Capture the cell that displays the provided text and extract its (x, y) central coordinate. 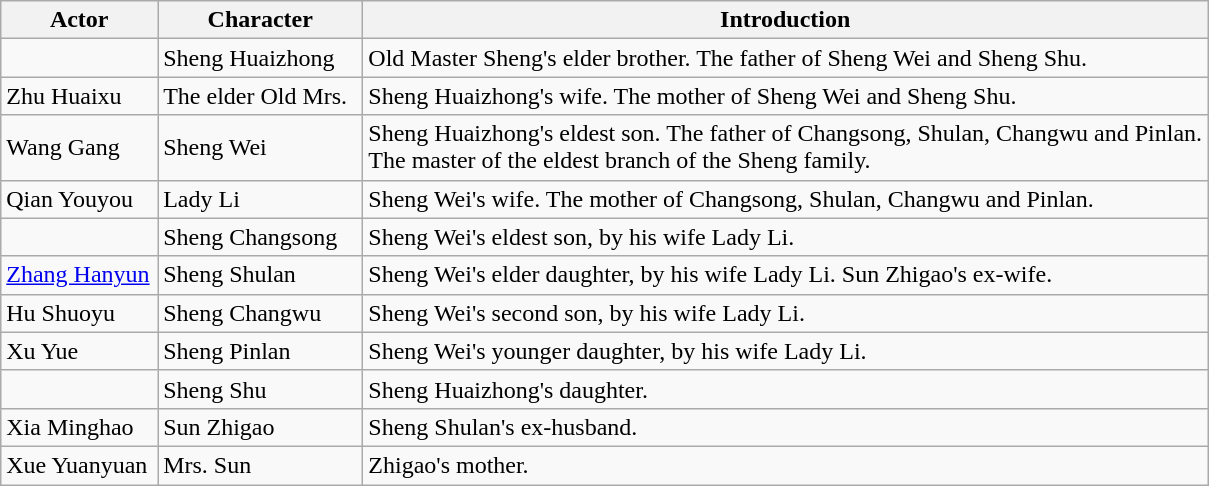
Sheng Wei's wife. The mother of Changsong, Shulan, Changwu and Pinlan. (786, 199)
Sheng Pinlan (260, 351)
Sheng Wei's second son, by his wife Lady Li. (786, 313)
Sheng Shulan (260, 275)
Actor (80, 20)
Zhang Hanyun (80, 275)
Zhigao's mother. (786, 465)
Introduction (786, 20)
Sheng Shulan's ex-husband. (786, 427)
Sheng Huaizhong's eldest son. The father of Changsong, Shulan, Changwu and Pinlan. The master of the eldest branch of the Sheng family. (786, 148)
The elder Old Mrs. (260, 96)
Sheng Huaizhong's wife. The mother of Sheng Wei and Sheng Shu. (786, 96)
Old Master Sheng's elder brother. The father of Sheng Wei and Sheng Shu. (786, 58)
Qian Youyou (80, 199)
Sheng Wei (260, 148)
Sheng Wei's elder daughter, by his wife Lady Li. Sun Zhigao's ex-wife. (786, 275)
Xu Yue (80, 351)
Lady Li (260, 199)
Sheng Shu (260, 389)
Xue Yuanyuan (80, 465)
Mrs. Sun (260, 465)
Sheng Wei's eldest son, by his wife Lady Li. (786, 237)
Sheng Changsong (260, 237)
Character (260, 20)
Sheng Huaizhong (260, 58)
Sheng Wei's younger daughter, by his wife Lady Li. (786, 351)
Sheng Changwu (260, 313)
Wang Gang (80, 148)
Sheng Huaizhong's daughter. (786, 389)
Sun Zhigao (260, 427)
Zhu Huaixu (80, 96)
Xia Minghao (80, 427)
Hu Shuoyu (80, 313)
